Extract the (X, Y) coordinate from the center of the cell holding the provided text.  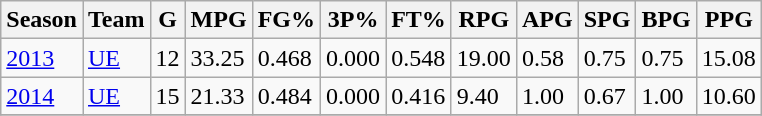
0.548 (419, 58)
2014 (42, 96)
Team (116, 20)
0.58 (547, 58)
0.484 (286, 96)
33.25 (218, 58)
SPG (607, 20)
21.33 (218, 96)
APG (547, 20)
15 (168, 96)
0.67 (607, 96)
MPG (218, 20)
RPG (484, 20)
BPG (666, 20)
10.60 (728, 96)
19.00 (484, 58)
G (168, 20)
9.40 (484, 96)
Season (42, 20)
0.468 (286, 58)
FG% (286, 20)
15.08 (728, 58)
12 (168, 58)
0.416 (419, 96)
PPG (728, 20)
2013 (42, 58)
FT% (419, 20)
3P% (354, 20)
